From the cell containing the given text, extract its center point as [x, y] coordinate. 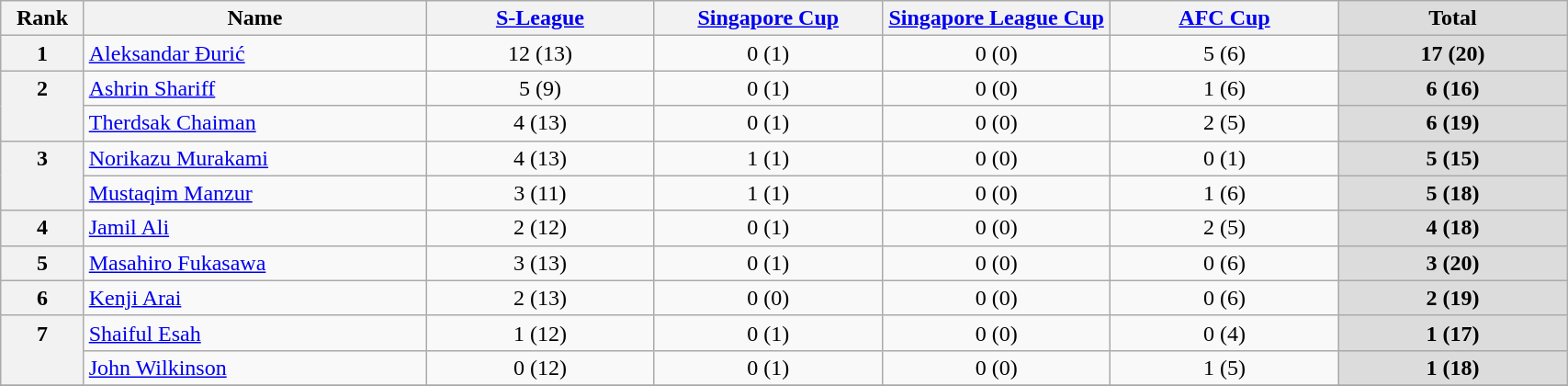
6 (16) [1452, 88]
Kenji Arai [255, 298]
3 [42, 176]
Shaiful Esah [255, 333]
3 (11) [540, 193]
2 (12) [540, 228]
S-League [540, 18]
4 (18) [1452, 228]
7 [42, 350]
Rank [42, 18]
2 [42, 106]
1 (5) [1224, 368]
12 (13) [540, 53]
0 (12) [540, 368]
2 (13) [540, 298]
Therdsak Chaiman [255, 123]
5 (18) [1452, 193]
0 (4) [1224, 333]
6 (19) [1452, 123]
5 (15) [1452, 158]
Singapore League Cup [996, 18]
1 (12) [540, 333]
5 (9) [540, 88]
3 (13) [540, 263]
AFC Cup [1224, 18]
Mustaqim Manzur [255, 193]
Singapore Cup [768, 18]
5 (6) [1224, 53]
John Wilkinson [255, 368]
Masahiro Fukasawa [255, 263]
2 (19) [1452, 298]
Norikazu Murakami [255, 158]
5 [42, 263]
1 [42, 53]
Ashrin Shariff [255, 88]
1 (17) [1452, 333]
3 (20) [1452, 263]
Jamil Ali [255, 228]
17 (20) [1452, 53]
Name [255, 18]
6 [42, 298]
Aleksandar Đurić [255, 53]
1 (18) [1452, 368]
Total [1452, 18]
4 [42, 228]
